Scan for the cell matching the given text and deliver its (x, y) coordinate at center. 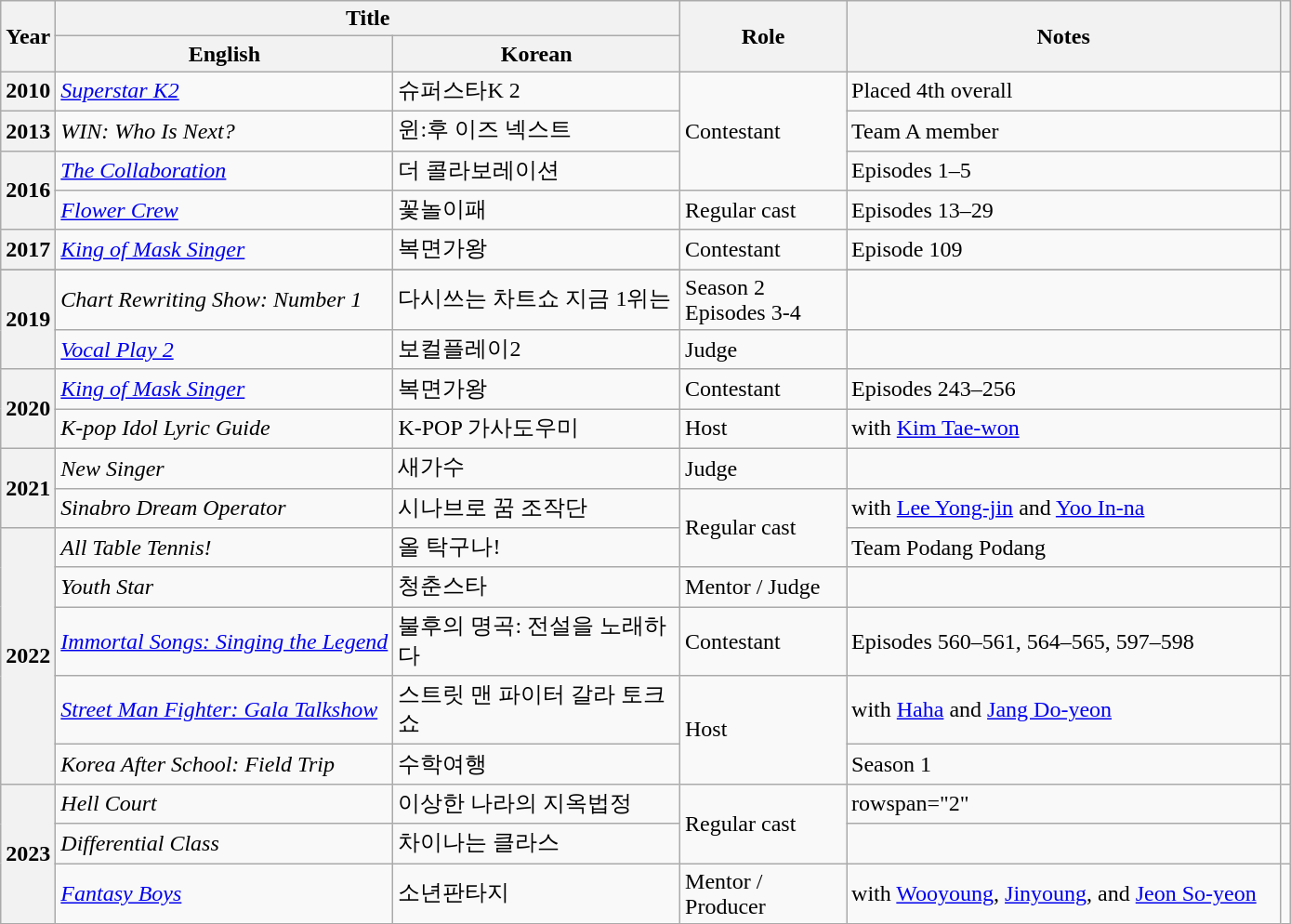
The Collaboration (225, 171)
K-POP 가사도우미 (537, 429)
with Haha and Jang Do-yeon (1063, 710)
Flower Crew (225, 210)
Youth Star (225, 587)
Mentor / Producer (764, 892)
불후의 명곡: 전설을 노래하다 (537, 641)
청춘스타 (537, 587)
Episodes 13–29 (1063, 210)
Korean (537, 54)
Season 1 (1063, 764)
Team A member (1063, 130)
WIN: Who Is Next? (225, 130)
시나브로 꿈 조작단 (537, 508)
차이나는 클라스 (537, 844)
K-pop Idol Lyric Guide (225, 429)
New Singer (225, 469)
All Table Tennis! (225, 548)
Hell Court (225, 803)
Episode 109 (1063, 249)
Immortal Songs: Singing the Legend (225, 641)
스트릿 맨 파이터 갈라 토크쇼 (537, 710)
Sinabro Dream Operator (225, 508)
Korea After School: Field Trip (225, 764)
2010 (28, 91)
with Wooyoung, Jinyoung, and Jeon So-yeon (1063, 892)
Placed 4th overall (1063, 91)
2022 (28, 656)
Chart Rewriting Show: Number 1 (225, 299)
with Kim Tae-won (1063, 429)
소년판타지 (537, 892)
2017 (28, 249)
2023 (28, 853)
2021 (28, 487)
더 콜라보레이션 (537, 171)
새가수 (537, 469)
Year (28, 36)
Role (764, 36)
이상한 나라의 지옥법정 (537, 803)
2013 (28, 130)
슈퍼스타K 2 (537, 91)
Season 2 Episodes 3-4 (764, 299)
Notes (1063, 36)
Differential Class (225, 844)
Street Man Fighter: Gala Talkshow (225, 710)
Team Podang Podang (1063, 548)
2019 (28, 320)
Mentor / Judge (764, 587)
Episodes 243–256 (1063, 389)
Title (368, 19)
꽃놀이패 (537, 210)
rowspan="2" (1063, 803)
다시쓰는 차트쇼 지금 1위는 (537, 299)
윈:후 이즈 넥스트 (537, 130)
수학여행 (537, 764)
Fantasy Boys (225, 892)
올 탁구나! (537, 548)
English (225, 54)
2020 (28, 409)
Episodes 1–5 (1063, 171)
with Lee Yong-jin and Yoo In-na (1063, 508)
보컬플레이2 (537, 350)
Superstar K2 (225, 91)
Episodes 560–561, 564–565, 597–598 (1063, 641)
2016 (28, 190)
Vocal Play 2 (225, 350)
